Output the (x, y) coordinate of the center of the cell containing the given text.  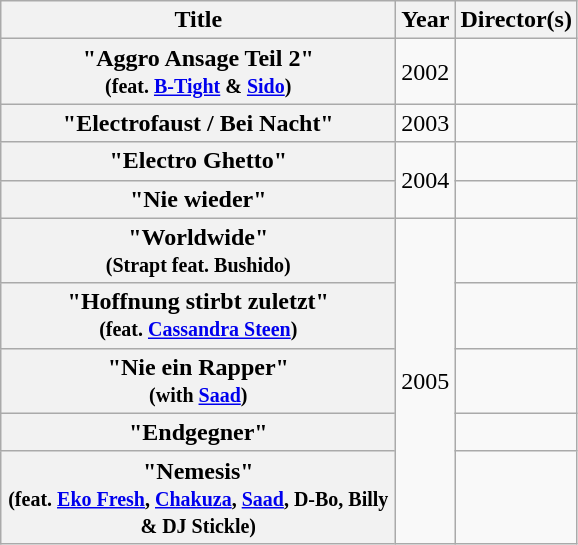
"Hoffnung stirbt zuletzt"(feat. Cassandra Steen) (198, 316)
Director(s) (516, 20)
"Worldwide"(Strapt feat. Bushido) (198, 250)
"Electrofaust / Bei Nacht" (198, 123)
Year (426, 20)
2004 (426, 180)
2003 (426, 123)
2005 (426, 380)
"Aggro Ansage Teil 2"(feat. B-Tight & Sido) (198, 72)
"Electro Ghetto" (198, 161)
"Nie ein Rapper"(with Saad) (198, 380)
"Endgegner" (198, 432)
Title (198, 20)
"Nie wieder" (198, 199)
"Nemesis"(feat. Eko Fresh, Chakuza, Saad, D-Bo, Billy & DJ Stickle) (198, 497)
2002 (426, 72)
